Detect which cell encompasses the target text, then output its [x, y] center coordinate. 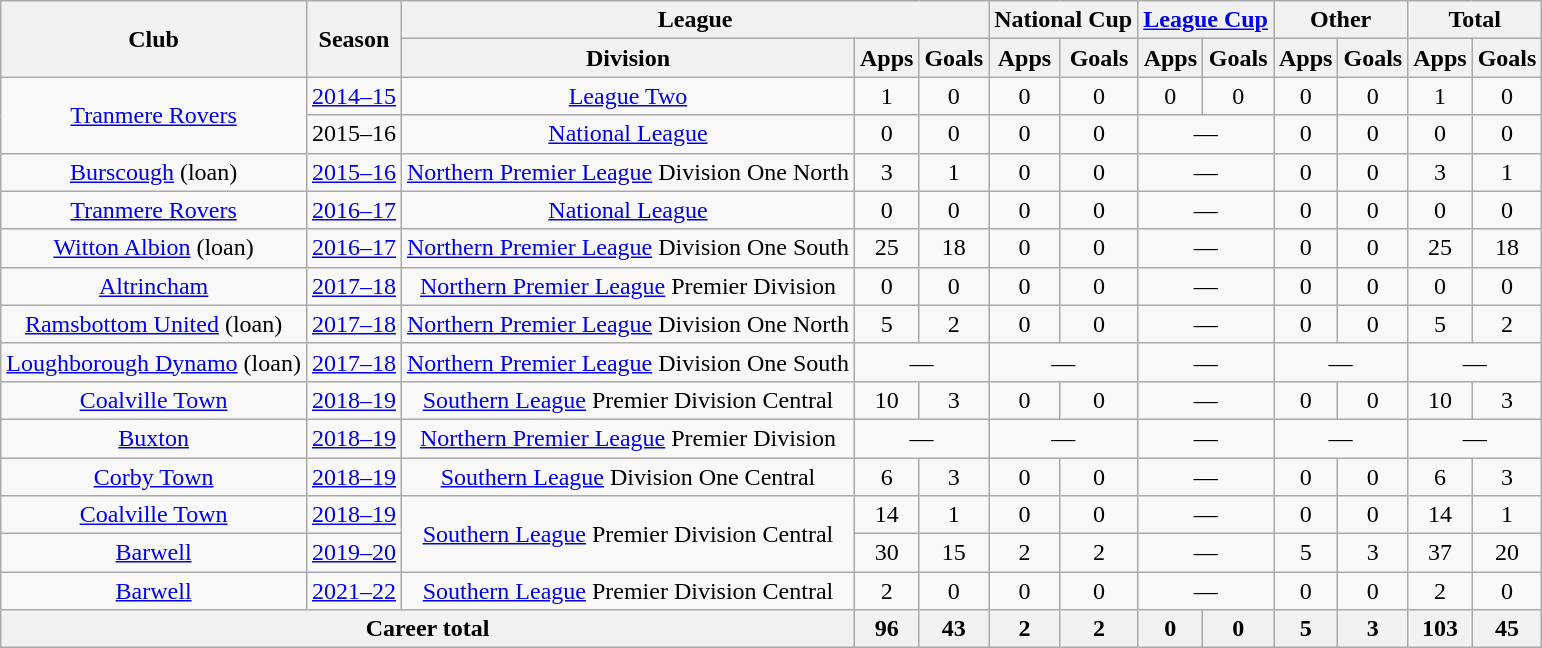
National Cup [1064, 20]
43 [954, 629]
2021–22 [354, 591]
96 [886, 629]
Southern League Division One Central [628, 477]
45 [1507, 629]
Club [154, 39]
103 [1440, 629]
2019–20 [354, 553]
30 [886, 553]
League Cup [1206, 20]
Season [354, 39]
Loughborough Dynamo (loan) [154, 362]
2014–15 [354, 96]
15 [954, 553]
37 [1440, 553]
League [694, 20]
Career total [428, 629]
Witton Albion (loan) [154, 248]
Ramsbottom United (loan) [154, 324]
Burscough (loan) [154, 172]
Total [1475, 20]
Altrincham [154, 286]
20 [1507, 553]
Buxton [154, 438]
Corby Town [154, 477]
Other [1341, 20]
League Two [628, 96]
Division [628, 58]
